Return [x, y] of the center of cell containing provided text 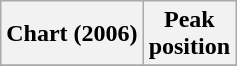
Chart (2006) [72, 34]
Peakposition [189, 34]
